Determine the (X, Y) coordinate at the center of the cell enclosing the given text.  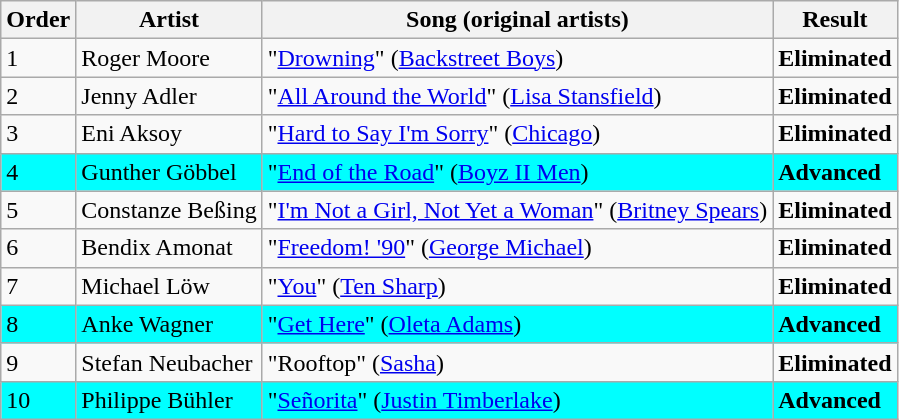
10 (38, 400)
"You" (Ten Sharp) (518, 286)
Eni Aksoy (169, 134)
Result (835, 20)
2 (38, 96)
3 (38, 134)
Constanze Beßing (169, 210)
"Get Here" (Oleta Adams) (518, 324)
6 (38, 248)
"All Around the World" (Lisa Stansfield) (518, 96)
5 (38, 210)
"Hard to Say I'm Sorry" (Chicago) (518, 134)
Order (38, 20)
"Freedom! '90" (George Michael) (518, 248)
"Señorita" (Justin Timberlake) (518, 400)
"Rooftop" (Sasha) (518, 362)
4 (38, 172)
Gunther Göbbel (169, 172)
"I'm Not a Girl, Not Yet a Woman" (Britney Spears) (518, 210)
Roger Moore (169, 58)
Bendix Amonat (169, 248)
Jenny Adler (169, 96)
Song (original artists) (518, 20)
9 (38, 362)
8 (38, 324)
7 (38, 286)
Anke Wagner (169, 324)
"Drowning" (Backstreet Boys) (518, 58)
1 (38, 58)
Artist (169, 20)
"End of the Road" (Boyz II Men) (518, 172)
Michael Löw (169, 286)
Stefan Neubacher (169, 362)
Philippe Bühler (169, 400)
